Return the (X, Y) coordinate for the center point of the cell that contains the specified text.  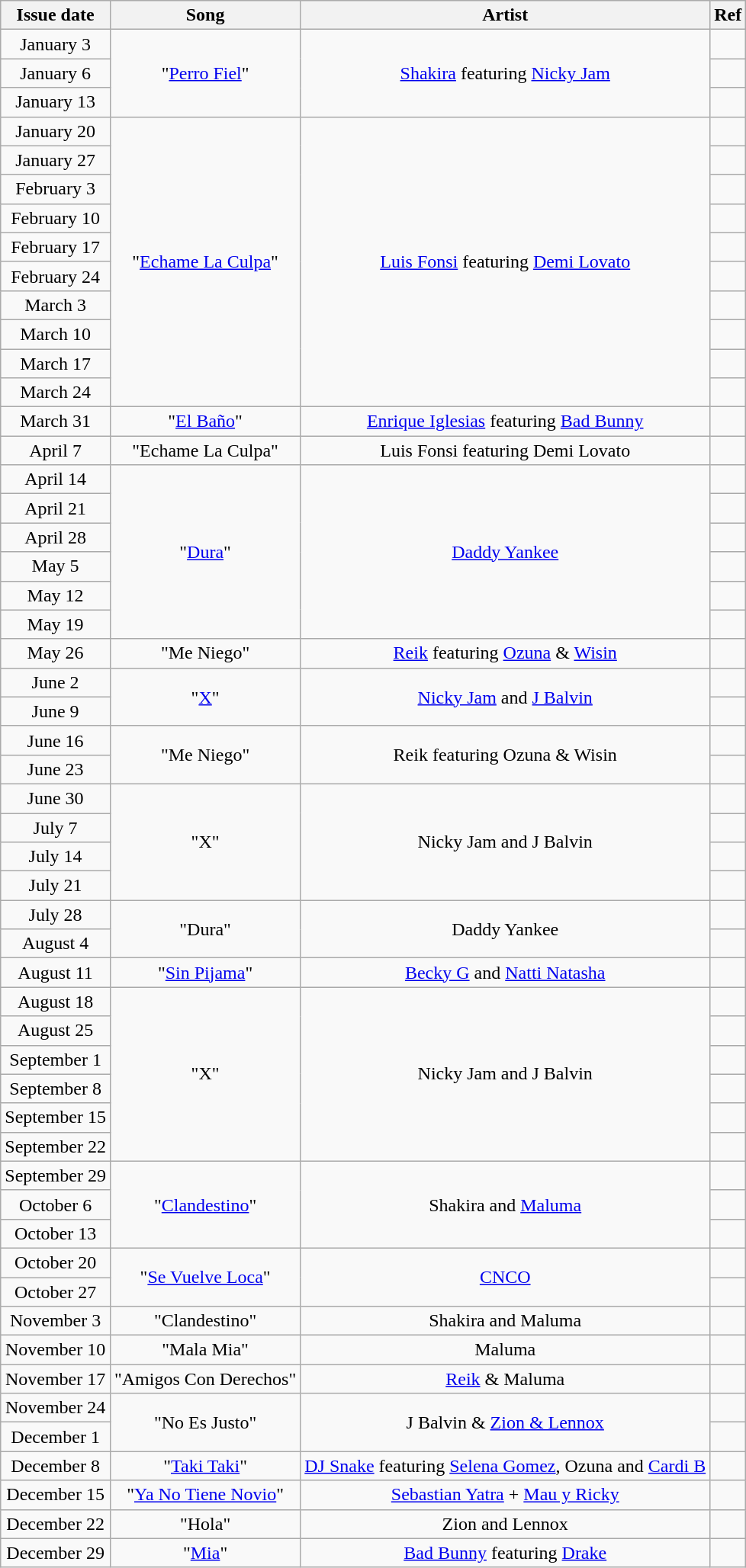
May 12 (56, 595)
May 19 (56, 624)
October 20 (56, 1262)
September 22 (56, 1146)
September 29 (56, 1175)
"Amigos Con Derechos" (204, 1379)
December 1 (56, 1437)
October 6 (56, 1204)
March 3 (56, 305)
July 14 (56, 857)
August 11 (56, 973)
Reik & Maluma (505, 1379)
May 5 (56, 566)
March 17 (56, 364)
July 7 (56, 827)
"Taki Taki" (204, 1466)
June 16 (56, 740)
December 15 (56, 1495)
January 6 (56, 73)
March 31 (56, 422)
February 24 (56, 276)
"Hola" (204, 1524)
February 10 (56, 218)
December 29 (56, 1553)
"Sin Pijama" (204, 973)
November 3 (56, 1321)
Maluma (505, 1350)
June 2 (56, 682)
Sebastian Yatra + Mau y Ricky (505, 1495)
Enrique Iglesias featuring Bad Bunny (505, 422)
October 27 (56, 1292)
"Perro Fiel" (204, 73)
July 28 (56, 915)
DJ Snake featuring Selena Gomez, Ozuna and Cardi B (505, 1466)
November 24 (56, 1408)
Song (204, 15)
CNCO (505, 1277)
April 7 (56, 451)
April 14 (56, 479)
October 13 (56, 1233)
April 21 (56, 508)
Ref (728, 15)
March 24 (56, 393)
"Mia" (204, 1553)
"Ya No Tiene Novio" (204, 1495)
"El Baño" (204, 422)
June 30 (56, 798)
Shakira featuring Nicky Jam (505, 73)
July 21 (56, 886)
March 10 (56, 334)
J Balvin & Zion & Lennox (505, 1422)
Becky G and Natti Natasha (505, 973)
June 9 (56, 711)
August 18 (56, 1002)
January 3 (56, 44)
April 28 (56, 537)
Artist (505, 15)
November 17 (56, 1379)
September 1 (56, 1060)
February 17 (56, 247)
September 8 (56, 1089)
January 27 (56, 160)
January 13 (56, 102)
August 4 (56, 944)
"Mala Mia" (204, 1350)
December 8 (56, 1466)
August 25 (56, 1031)
December 22 (56, 1524)
September 15 (56, 1117)
February 3 (56, 189)
"Se Vuelve Loca" (204, 1277)
Issue date (56, 15)
Zion and Lennox (505, 1524)
"No Es Justo" (204, 1422)
November 10 (56, 1350)
June 23 (56, 769)
January 20 (56, 131)
May 26 (56, 653)
Bad Bunny featuring Drake (505, 1553)
